Capture the cell that displays the provided text and extract its (X, Y) central coordinate. 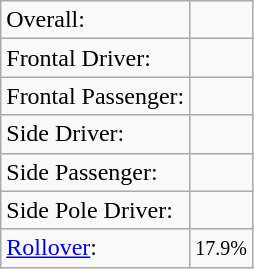
Frontal Driver: (96, 58)
Rollover: (96, 248)
Frontal Passenger: (96, 96)
Side Passenger: (96, 172)
17.9% (222, 248)
Side Pole Driver: (96, 210)
Side Driver: (96, 134)
Overall: (96, 20)
